Extract the (x, y) coordinate from the center of the cell holding the provided text.  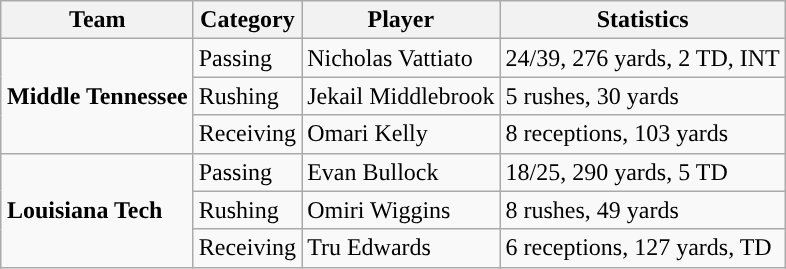
18/25, 290 yards, 5 TD (642, 172)
24/39, 276 yards, 2 TD, INT (642, 58)
Category (247, 20)
Omari Kelly (401, 134)
Statistics (642, 20)
Team (97, 20)
8 rushes, 49 yards (642, 210)
Omiri Wiggins (401, 210)
Evan Bullock (401, 172)
Tru Edwards (401, 248)
Louisiana Tech (97, 210)
8 receptions, 103 yards (642, 134)
5 rushes, 30 yards (642, 96)
Nicholas Vattiato (401, 58)
Player (401, 20)
Middle Tennessee (97, 96)
Jekail Middlebrook (401, 96)
6 receptions, 127 yards, TD (642, 248)
